Search for the cell housing the specified text and yield its [X, Y] center coordinate. 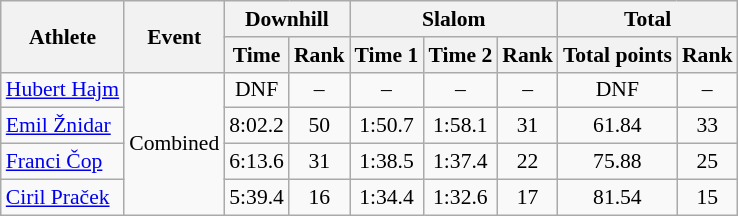
1:34.4 [387, 197]
1:32.6 [460, 197]
Franci Čop [62, 162]
Athlete [62, 36]
Emil Žnidar [62, 126]
Total points [618, 55]
16 [320, 197]
1:50.7 [387, 126]
1:58.1 [460, 126]
61.84 [618, 126]
1:37.4 [460, 162]
Slalom [454, 19]
Ciril Praček [62, 197]
22 [528, 162]
Combined [174, 143]
5:39.4 [256, 197]
1:38.5 [387, 162]
33 [708, 126]
Event [174, 36]
75.88 [618, 162]
81.54 [618, 197]
15 [708, 197]
8:02.2 [256, 126]
Total [648, 19]
Time 1 [387, 55]
6:13.6 [256, 162]
25 [708, 162]
Hubert Hajm [62, 90]
Downhill [286, 19]
Time 2 [460, 55]
17 [528, 197]
50 [320, 126]
Time [256, 55]
